From the cell containing the given text, extract its center point as (X, Y) coordinate. 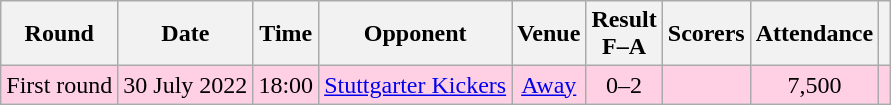
0–2 (624, 85)
Venue (549, 34)
Opponent (416, 34)
Scorers (706, 34)
Attendance (814, 34)
7,500 (814, 85)
ResultF–A (624, 34)
Date (186, 34)
30 July 2022 (186, 85)
Stuttgarter Kickers (416, 85)
18:00 (286, 85)
Round (60, 34)
First round (60, 85)
Away (549, 85)
Time (286, 34)
